Search for the cell housing the specified text and yield its [X, Y] center coordinate. 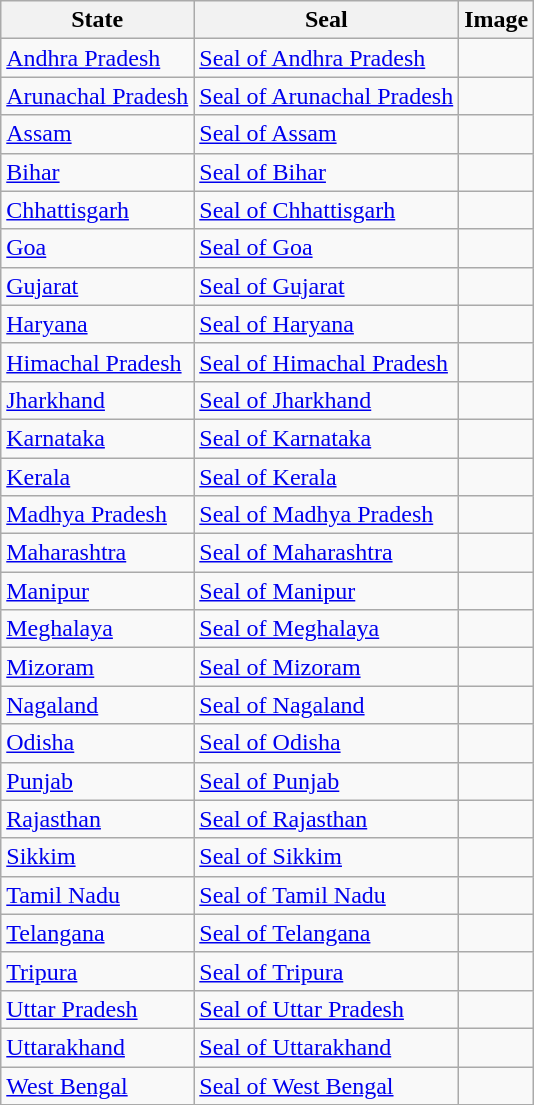
Uttar Pradesh [98, 1009]
Manipur [98, 591]
West Bengal [98, 1085]
Mizoram [98, 667]
Maharashtra [98, 553]
Seal of Assam [326, 134]
Kerala [98, 477]
Rajasthan [98, 819]
Tripura [98, 971]
Tamil Nadu [98, 895]
Seal of Mizoram [326, 667]
Seal of Punjab [326, 781]
Seal of Uttar Pradesh [326, 1009]
Seal of Chhattisgarh [326, 210]
Seal of Tamil Nadu [326, 895]
Uttarakhand [98, 1047]
Image [496, 20]
Arunachal Pradesh [98, 96]
Seal of Haryana [326, 324]
Seal of Rajasthan [326, 819]
Seal of Karnataka [326, 438]
State [98, 20]
Seal of Meghalaya [326, 629]
Seal [326, 20]
Assam [98, 134]
Seal of Nagaland [326, 705]
Andhra Pradesh [98, 58]
Goa [98, 248]
Seal of Bihar [326, 172]
Seal of Arunachal Pradesh [326, 96]
Seal of West Bengal [326, 1085]
Chhattisgarh [98, 210]
Seal of Himachal Pradesh [326, 362]
Seal of Jharkhand [326, 400]
Seal of Telangana [326, 933]
Seal of Kerala [326, 477]
Gujarat [98, 286]
Seal of Goa [326, 248]
Bihar [98, 172]
Himachal Pradesh [98, 362]
Seal of Manipur [326, 591]
Seal of Odisha [326, 743]
Karnataka [98, 438]
Madhya Pradesh [98, 515]
Seal of Maharashtra [326, 553]
Seal of Uttarakhand [326, 1047]
Seal of Sikkim [326, 857]
Odisha [98, 743]
Seal of Andhra Pradesh [326, 58]
Meghalaya [98, 629]
Haryana [98, 324]
Jharkhand [98, 400]
Punjab [98, 781]
Seal of Tripura [326, 971]
Seal of Madhya Pradesh [326, 515]
Telangana [98, 933]
Seal of Gujarat [326, 286]
Nagaland [98, 705]
Sikkim [98, 857]
